Find where the given text appears and provide that cell's center as (x, y) coordinate. 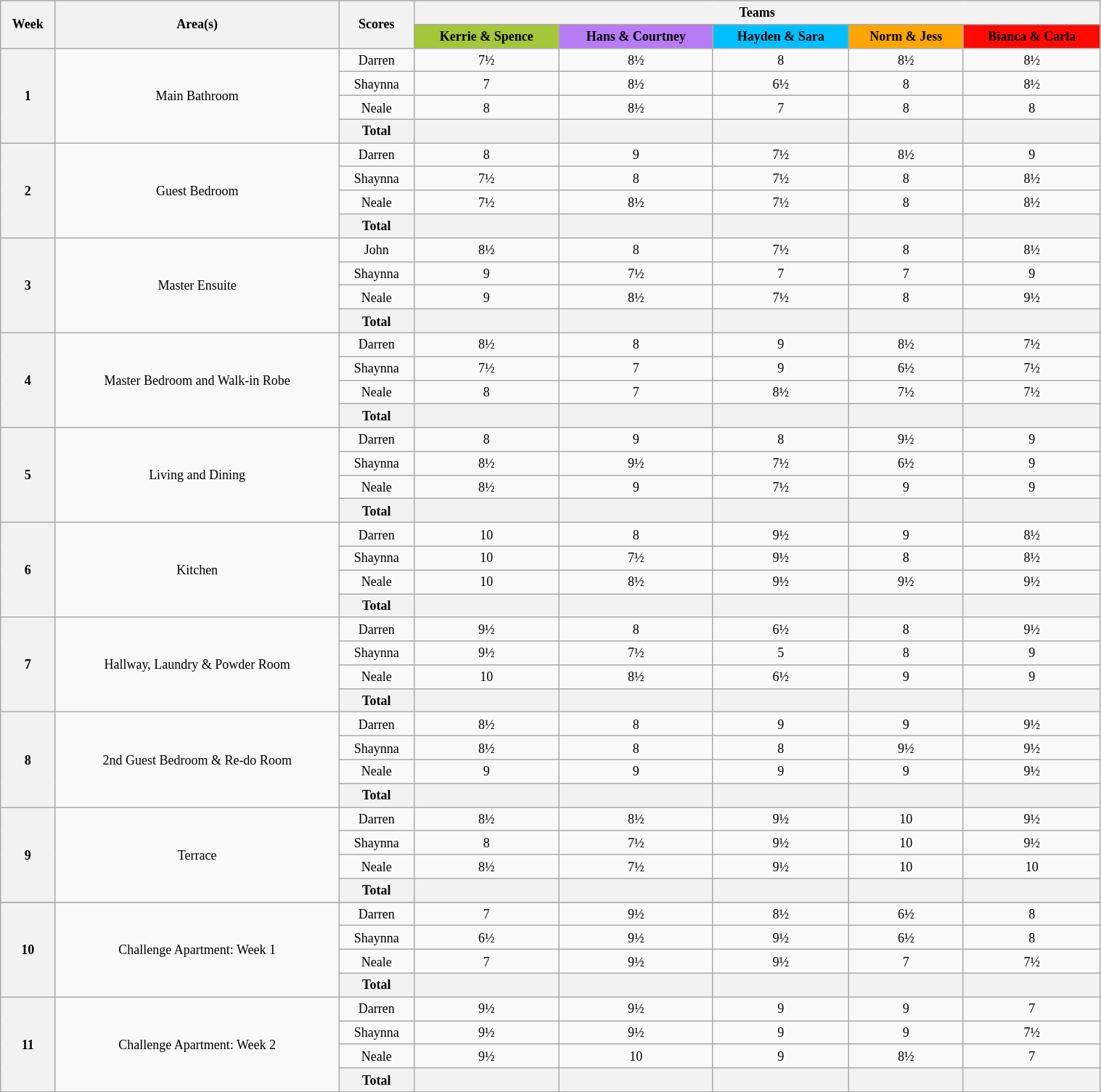
Kerrie & Spence (486, 36)
Master Ensuite (197, 285)
Living and Dining (197, 475)
Bianca & Carla (1032, 36)
Terrace (197, 855)
Scores (376, 25)
Norm & Jess (906, 36)
Week (28, 25)
6 (28, 571)
Area(s) (197, 25)
Hallway, Laundry & Powder Room (197, 665)
Guest Bedroom (197, 190)
1 (28, 96)
Master Bedroom and Walk-in Robe (197, 380)
11 (28, 1044)
Challenge Apartment: Week 2 (197, 1044)
Kitchen (197, 571)
Teams (757, 13)
Hayden & Sara (781, 36)
John (376, 250)
Hans & Courtney (636, 36)
3 (28, 285)
2 (28, 190)
4 (28, 380)
Challenge Apartment: Week 1 (197, 950)
Main Bathroom (197, 96)
2nd Guest Bedroom & Re-do Room (197, 759)
